From the cell containing the given text, extract its center point as [X, Y] coordinate. 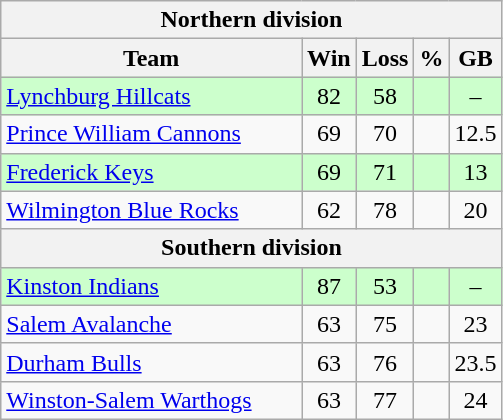
Winston-Salem Warthogs [152, 400]
Northern division [252, 20]
82 [330, 96]
13 [476, 172]
20 [476, 210]
12.5 [476, 134]
Lynchburg Hillcats [152, 96]
71 [385, 172]
23.5 [476, 362]
Loss [385, 58]
58 [385, 96]
Frederick Keys [152, 172]
62 [330, 210]
Win [330, 58]
Team [152, 58]
Kinston Indians [152, 286]
Southern division [252, 248]
Prince William Cannons [152, 134]
Salem Avalanche [152, 324]
% [432, 58]
24 [476, 400]
GB [476, 58]
75 [385, 324]
Durham Bulls [152, 362]
53 [385, 286]
Wilmington Blue Rocks [152, 210]
70 [385, 134]
87 [330, 286]
77 [385, 400]
76 [385, 362]
78 [385, 210]
23 [476, 324]
